Search for the cell housing the specified text and yield its [X, Y] center coordinate. 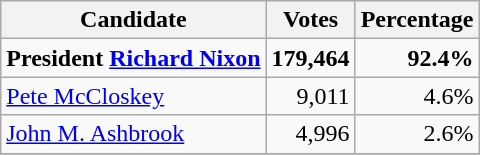
Votes [310, 20]
4,996 [310, 134]
Percentage [417, 20]
John M. Ashbrook [134, 134]
4.6% [417, 96]
Candidate [134, 20]
Pete McCloskey [134, 96]
9,011 [310, 96]
2.6% [417, 134]
President Richard Nixon [134, 58]
92.4% [417, 58]
179,464 [310, 58]
